Pinpoint the cell where the given text exists, returning its [x, y] midpoint coordinate. 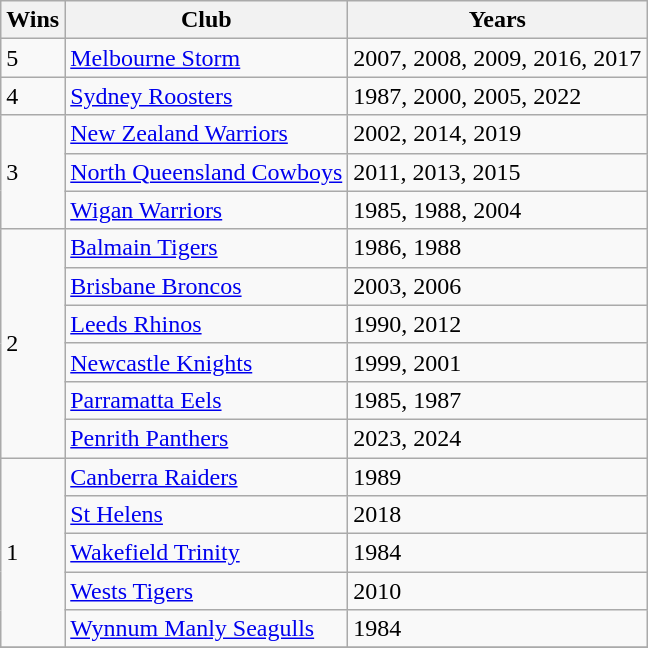
2011, 2013, 2015 [498, 172]
Canberra Raiders [206, 477]
1985, 1987 [498, 400]
4 [33, 96]
Brisbane Broncos [206, 286]
Parramatta Eels [206, 400]
St Helens [206, 515]
1990, 2012 [498, 324]
Years [498, 20]
1986, 1988 [498, 248]
3 [33, 172]
Melbourne Storm [206, 58]
New Zealand Warriors [206, 134]
1999, 2001 [498, 362]
Wynnum Manly Seagulls [206, 629]
5 [33, 58]
Balmain Tigers [206, 248]
Wests Tigers [206, 591]
1 [33, 553]
1989 [498, 477]
Newcastle Knights [206, 362]
Sydney Roosters [206, 96]
Wins [33, 20]
North Queensland Cowboys [206, 172]
Wigan Warriors [206, 210]
2018 [498, 515]
Wakefield Trinity [206, 553]
2002, 2014, 2019 [498, 134]
2023, 2024 [498, 438]
2003, 2006 [498, 286]
Penrith Panthers [206, 438]
2 [33, 343]
Leeds Rhinos [206, 324]
1987, 2000, 2005, 2022 [498, 96]
2010 [498, 591]
1985, 1988, 2004 [498, 210]
2007, 2008, 2009, 2016, 2017 [498, 58]
Club [206, 20]
